Search for the cell housing the specified text and yield its (X, Y) center coordinate. 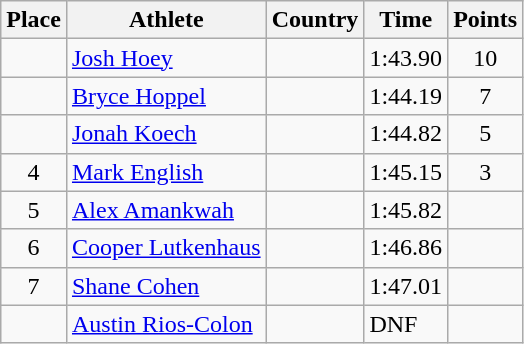
1:44.19 (406, 96)
Josh Hoey (166, 58)
6 (34, 248)
Mark English (166, 172)
1:45.82 (406, 210)
1:47.01 (406, 286)
Cooper Lutkenhaus (166, 248)
Shane Cohen (166, 286)
Points (486, 20)
Alex Amankwah (166, 210)
1:46.86 (406, 248)
Time (406, 20)
4 (34, 172)
10 (486, 58)
DNF (406, 324)
1:45.15 (406, 172)
Austin Rios-Colon (166, 324)
Athlete (166, 20)
1:44.82 (406, 134)
Jonah Koech (166, 134)
Country (315, 20)
Place (34, 20)
1:43.90 (406, 58)
3 (486, 172)
Bryce Hoppel (166, 96)
